Find where the given text appears and provide that cell's center as (X, Y) coordinate. 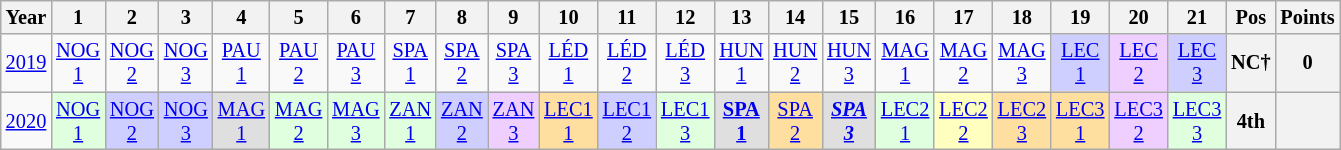
LEC31 (1080, 121)
PAU2 (298, 63)
12 (685, 17)
19 (1080, 17)
LÉD2 (627, 63)
ZAN1 (410, 121)
14 (795, 17)
PAU1 (242, 63)
11 (627, 17)
LEC1 (1080, 63)
10 (568, 17)
PAU3 (356, 63)
HUN1 (741, 63)
LEC22 (963, 121)
Year (26, 17)
8 (462, 17)
ZAN2 (462, 121)
15 (849, 17)
LEC33 (1197, 121)
5 (298, 17)
1 (78, 17)
6 (356, 17)
4 (242, 17)
LEC32 (1138, 121)
4th (1250, 121)
20 (1138, 17)
9 (514, 17)
LEC11 (568, 121)
LEC2 (1138, 63)
ZAN3 (514, 121)
LÉD1 (568, 63)
18 (1022, 17)
LEC23 (1022, 121)
Pos (1250, 17)
LEC12 (627, 121)
HUN2 (795, 63)
21 (1197, 17)
LEC21 (905, 121)
7 (410, 17)
NC† (1250, 63)
HUN3 (849, 63)
2 (132, 17)
LÉD3 (685, 63)
0 (1307, 63)
16 (905, 17)
13 (741, 17)
2020 (26, 121)
LEC13 (685, 121)
17 (963, 17)
Points (1307, 17)
2019 (26, 63)
LEC3 (1197, 63)
3 (186, 17)
